Extract the [X, Y] coordinate from the center of the cell holding the provided text.  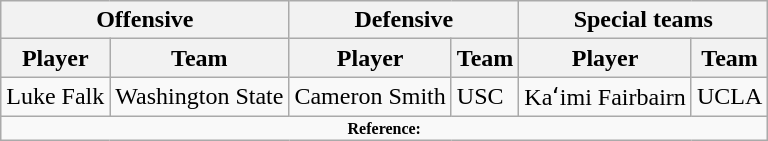
Defensive [404, 20]
Luke Falk [56, 97]
Reference: [384, 128]
Kaʻimi Fairbairn [606, 97]
UCLA [729, 97]
Offensive [145, 20]
USC [485, 97]
Washington State [200, 97]
Cameron Smith [370, 97]
Special teams [644, 20]
